From the cell containing the given text, extract its center point as (x, y) coordinate. 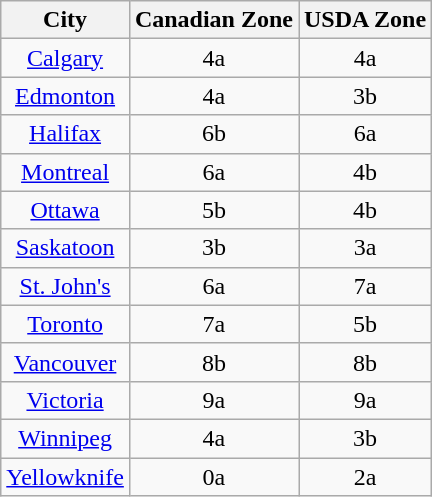
Toronto (66, 324)
Victoria (66, 400)
Calgary (66, 58)
Ottawa (66, 210)
Vancouver (66, 362)
Halifax (66, 134)
0a (214, 477)
Saskatoon (66, 248)
St. John's (66, 286)
Edmonton (66, 96)
City (66, 20)
Canadian Zone (214, 20)
3a (364, 248)
Montreal (66, 172)
6b (214, 134)
Yellowknife (66, 477)
USDA Zone (364, 20)
2a (364, 477)
Winnipeg (66, 438)
